Pinpoint the cell where the given text exists, returning its (X, Y) midpoint coordinate. 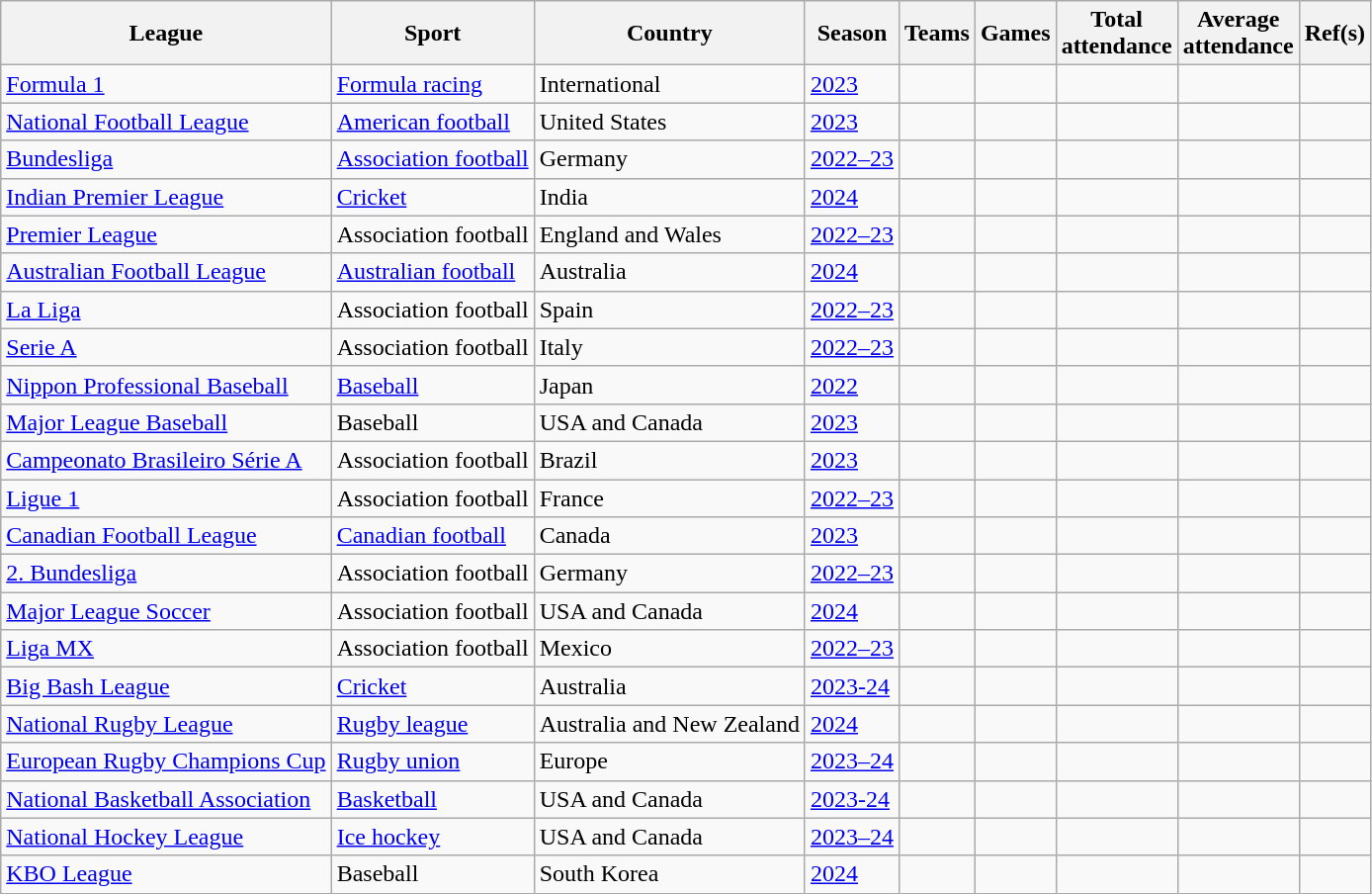
National Basketball Association (166, 799)
England and Wales (669, 234)
European Rugby Champions Cup (166, 761)
Major League Soccer (166, 611)
Country (669, 34)
League (166, 34)
Major League Baseball (166, 422)
Teams (937, 34)
Premier League (166, 234)
Mexico (669, 649)
Big Bash League (166, 686)
United States (669, 122)
National Rugby League (166, 724)
Total attendance (1117, 34)
Japan (669, 385)
Nippon Professional Baseball (166, 385)
France (669, 497)
Basketball (433, 799)
National Football League (166, 122)
La Liga (166, 310)
Australia and New Zealand (669, 724)
Spain (669, 310)
Europe (669, 761)
Australian football (433, 272)
Canadian football (433, 536)
Season (852, 34)
Serie A (166, 347)
KBO League (166, 874)
2022 (852, 385)
Rugby league (433, 724)
American football (433, 122)
Brazil (669, 460)
Games (1015, 34)
Sport (433, 34)
Indian Premier League (166, 197)
International (669, 84)
India (669, 197)
Italy (669, 347)
Canadian Football League (166, 536)
Liga MX (166, 649)
Campeonato Brasileiro Série A (166, 460)
South Korea (669, 874)
Ref(s) (1334, 34)
2. Bundesliga (166, 574)
Formula 1 (166, 84)
Australian Football League (166, 272)
Ice hockey (433, 837)
National Hockey League (166, 837)
Bundesliga (166, 159)
Canada (669, 536)
Averageattendance (1238, 34)
Formula racing (433, 84)
Ligue 1 (166, 497)
Rugby union (433, 761)
